Pinpoint the cell where the given text exists, returning its (x, y) midpoint coordinate. 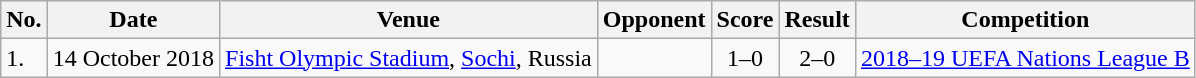
Venue (409, 20)
Competition (1025, 20)
1. (24, 58)
Date (133, 20)
Opponent (654, 20)
Score (745, 20)
No. (24, 20)
1–0 (745, 58)
Result (817, 20)
2–0 (817, 58)
Fisht Olympic Stadium, Sochi, Russia (409, 58)
14 October 2018 (133, 58)
2018–19 UEFA Nations League B (1025, 58)
